Pinpoint the cell where the given text exists, returning its (X, Y) midpoint coordinate. 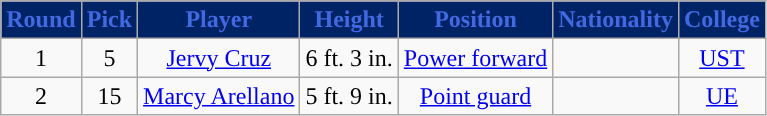
Round (41, 20)
Jervy Cruz (219, 58)
5 (109, 58)
Marcy Arellano (219, 96)
Position (475, 20)
2 (41, 96)
College (722, 20)
Player (219, 20)
15 (109, 96)
1 (41, 58)
Height (349, 20)
5 ft. 9 in. (349, 96)
UE (722, 96)
Pick (109, 20)
Point guard (475, 96)
Power forward (475, 58)
6 ft. 3 in. (349, 58)
UST (722, 58)
Nationality (616, 20)
